Pinpoint the cell where the given text exists, returning its [x, y] midpoint coordinate. 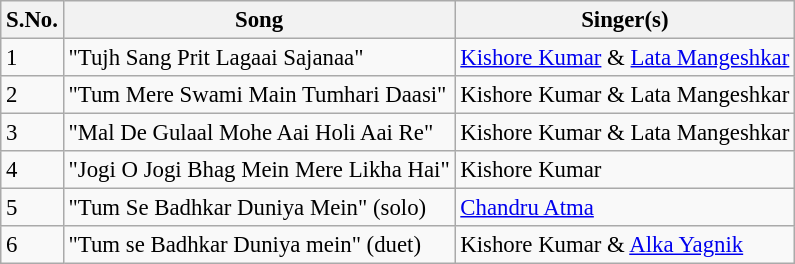
"Tum Se Badhkar Duniya Mein" (solo) [259, 208]
"Jogi O Jogi Bhag Mein Mere Likha Hai" [259, 170]
Singer(s) [625, 20]
1 [32, 58]
"Tum se Badhkar Duniya mein" (duet) [259, 245]
"Tujh Sang Prit Lagaai Sajanaa" [259, 58]
3 [32, 133]
Kishore Kumar [625, 170]
Chandru Atma [625, 208]
2 [32, 95]
6 [32, 245]
S.No. [32, 20]
Kishore Kumar & Alka Yagnik [625, 245]
"Mal De Gulaal Mohe Aai Holi Aai Re" [259, 133]
5 [32, 208]
4 [32, 170]
Song [259, 20]
"Tum Mere Swami Main Tumhari Daasi" [259, 95]
